Detect which cell encompasses the target text, then output its (X, Y) center coordinate. 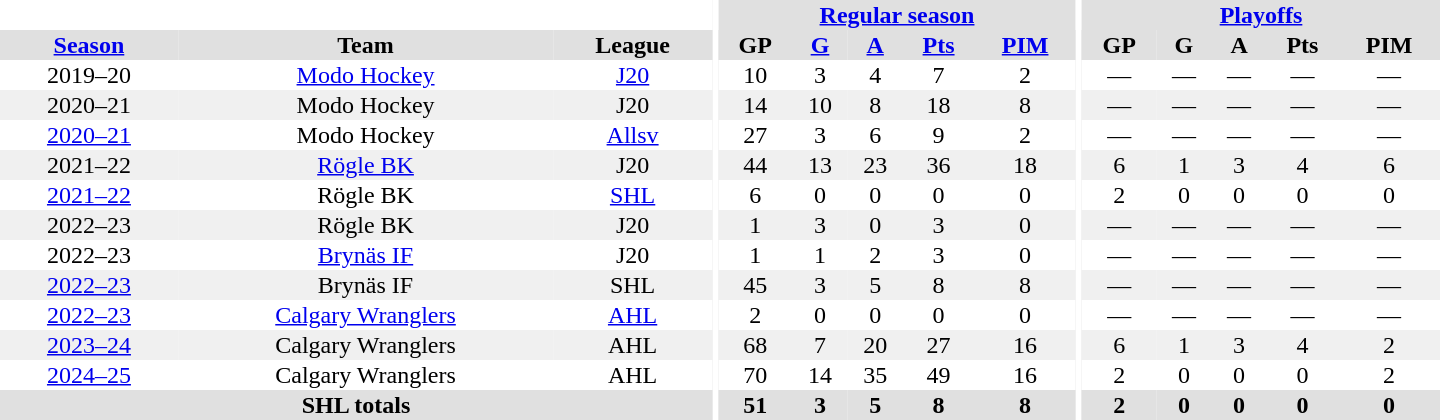
20 (876, 345)
36 (939, 165)
Team (366, 45)
Regular season (897, 15)
70 (755, 375)
2024–25 (89, 375)
2019–20 (89, 75)
13 (820, 165)
9 (939, 135)
Playoffs (1261, 15)
SHL totals (356, 405)
49 (939, 375)
Allsv (632, 135)
Season (89, 45)
35 (876, 375)
68 (755, 345)
2023–24 (89, 345)
League (632, 45)
45 (755, 285)
44 (755, 165)
51 (755, 405)
23 (876, 165)
